Capture the cell that displays the provided text and extract its (x, y) central coordinate. 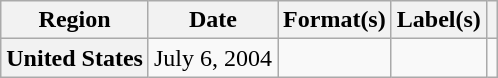
Region (75, 20)
Format(s) (335, 20)
July 6, 2004 (212, 58)
Date (212, 20)
Label(s) (438, 20)
United States (75, 58)
